Return [x, y] of the center of cell containing provided text 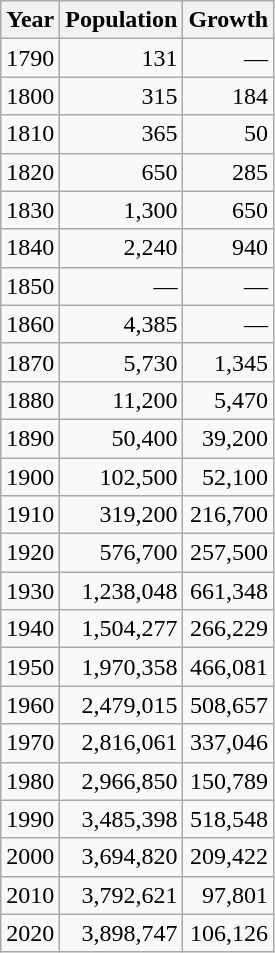
5,470 [228, 400]
131 [122, 58]
1800 [30, 96]
5,730 [122, 362]
Population [122, 20]
285 [228, 172]
1840 [30, 248]
3,694,820 [122, 857]
1890 [30, 438]
50 [228, 134]
216,700 [228, 515]
1850 [30, 286]
106,126 [228, 933]
1,504,277 [122, 629]
1910 [30, 515]
2010 [30, 895]
52,100 [228, 477]
1810 [30, 134]
365 [122, 134]
2020 [30, 933]
1790 [30, 58]
3,898,747 [122, 933]
39,200 [228, 438]
466,081 [228, 667]
2,966,850 [122, 781]
1960 [30, 705]
2,816,061 [122, 743]
97,801 [228, 895]
940 [228, 248]
102,500 [122, 477]
2,479,015 [122, 705]
266,229 [228, 629]
Growth [228, 20]
1970 [30, 743]
209,422 [228, 857]
50,400 [122, 438]
1940 [30, 629]
1950 [30, 667]
Year [30, 20]
315 [122, 96]
1820 [30, 172]
319,200 [122, 515]
1,345 [228, 362]
1830 [30, 210]
1,970,358 [122, 667]
1990 [30, 819]
257,500 [228, 553]
518,548 [228, 819]
150,789 [228, 781]
2000 [30, 857]
1,238,048 [122, 591]
576,700 [122, 553]
184 [228, 96]
1870 [30, 362]
1980 [30, 781]
11,200 [122, 400]
1860 [30, 324]
3,792,621 [122, 895]
1900 [30, 477]
508,657 [228, 705]
2,240 [122, 248]
661,348 [228, 591]
337,046 [228, 743]
4,385 [122, 324]
1880 [30, 400]
1920 [30, 553]
1930 [30, 591]
1,300 [122, 210]
3,485,398 [122, 819]
